Output the (x, y) coordinate of the center of the cell containing the given text.  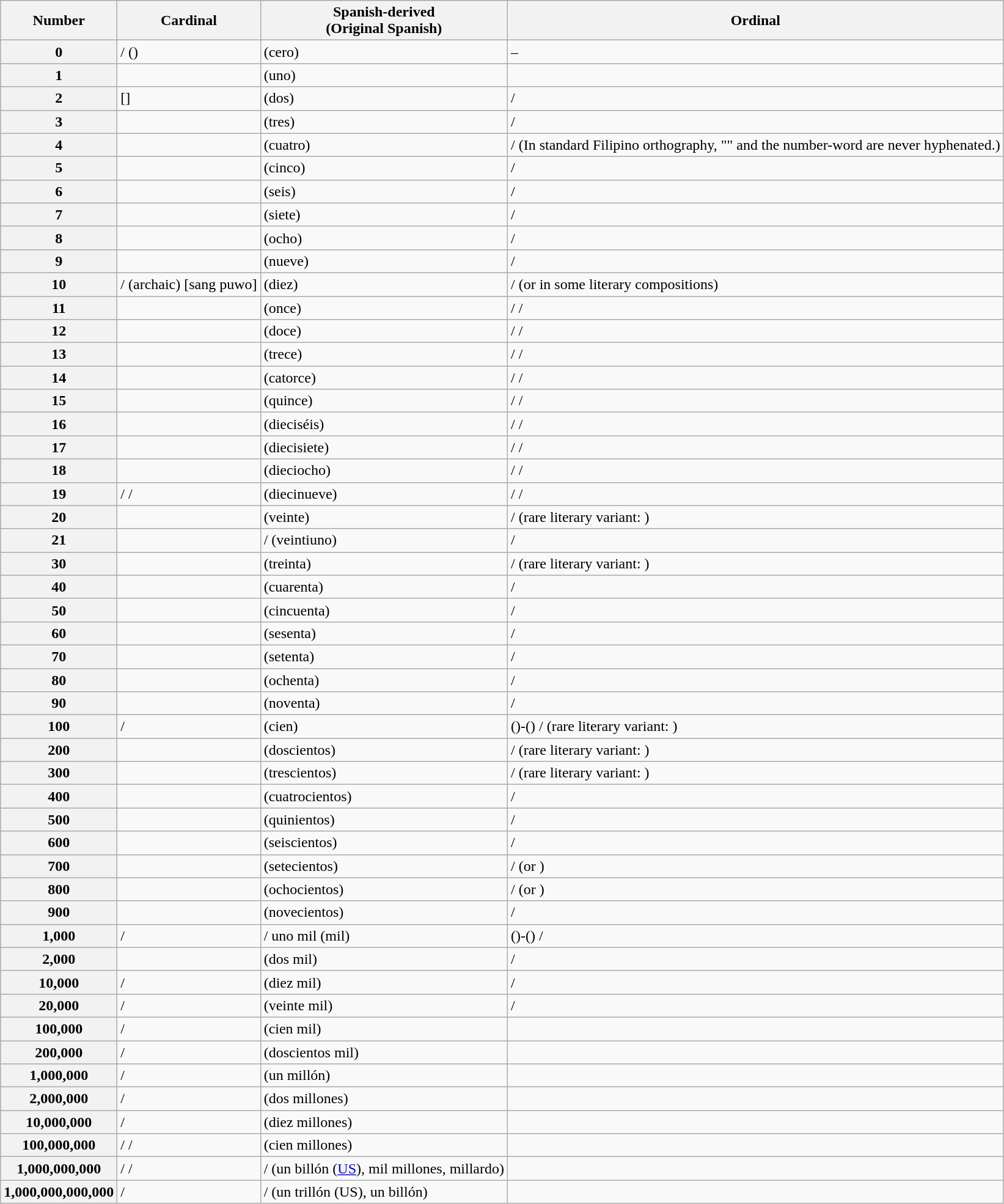
10 (59, 284)
80 (59, 680)
(dos) (384, 98)
(cinco) (384, 168)
15 (59, 401)
14 (59, 378)
20 (59, 517)
90 (59, 703)
40 (59, 587)
3 (59, 122)
(dos millones) (384, 1099)
(once) (384, 307)
10,000 (59, 982)
5 (59, 168)
17 (59, 447)
(tres) (384, 122)
900 (59, 912)
(quinientos) (384, 820)
()-() / (rare literary variant: ) (755, 727)
(diez millones) (384, 1122)
(doscientos mil) (384, 1052)
8 (59, 238)
(sesenta) (384, 633)
(ochenta) (384, 680)
600 (59, 843)
4 (59, 145)
(dieciocho) (384, 471)
(cien mil) (384, 1029)
19 (59, 494)
11 (59, 307)
(quince) (384, 401)
21 (59, 540)
6 (59, 191)
Ordinal (755, 21)
2 (59, 98)
(doscientos) (384, 750)
(uno) (384, 75)
200,000 (59, 1052)
(setenta) (384, 656)
(trece) (384, 354)
(treinta) (384, 563)
Cardinal (189, 21)
(diecisiete) (384, 447)
13 (59, 354)
300 (59, 773)
/ () (189, 52)
700 (59, 866)
(un millón) (384, 1076)
(trescientos) (384, 773)
(cincuenta) (384, 610)
(dos mil) (384, 959)
1,000,000,000,000 (59, 1192)
2,000,000 (59, 1099)
100,000,000 (59, 1145)
(siete) (384, 215)
1,000 (59, 936)
()-() / (755, 936)
(cien millones) (384, 1145)
0 (59, 52)
(diez) (384, 284)
(seis) (384, 191)
100,000 (59, 1029)
(cien) (384, 727)
(cuarenta) (384, 587)
/ (In standard Filipino orthography, "" and the number-word are never hyphenated.) (755, 145)
20,000 (59, 1005)
(novecientos) (384, 912)
(veinte mil) (384, 1005)
60 (59, 633)
200 (59, 750)
7 (59, 215)
(veinte) (384, 517)
(diecinueve) (384, 494)
(catorce) (384, 378)
(ocho) (384, 238)
2,000 (59, 959)
(ochocientos) (384, 889)
(noventa) (384, 703)
– (755, 52)
16 (59, 424)
18 (59, 471)
(seiscientos) (384, 843)
/ (un billón (US), mil millones, millardo) (384, 1169)
(cero) (384, 52)
[] (189, 98)
/ (veintiuno) (384, 540)
10,000,000 (59, 1122)
(cuatrocientos) (384, 796)
/ (or in some literary compositions) (755, 284)
12 (59, 331)
500 (59, 820)
/ (un trillón (US), un billón) (384, 1192)
1,000,000,000 (59, 1169)
Spanish-derived(Original Spanish) (384, 21)
30 (59, 563)
1 (59, 75)
9 (59, 261)
100 (59, 727)
(setecientos) (384, 866)
400 (59, 796)
50 (59, 610)
(nueve) (384, 261)
/ uno mil (mil) (384, 936)
(cuatro) (384, 145)
1,000,000 (59, 1076)
70 (59, 656)
/ (archaic) [sang puwo] (189, 284)
Number (59, 21)
(dieciséis) (384, 424)
800 (59, 889)
(diez mil) (384, 982)
(doce) (384, 331)
